Extract the [X, Y] coordinate from the center of the cell holding the provided text.  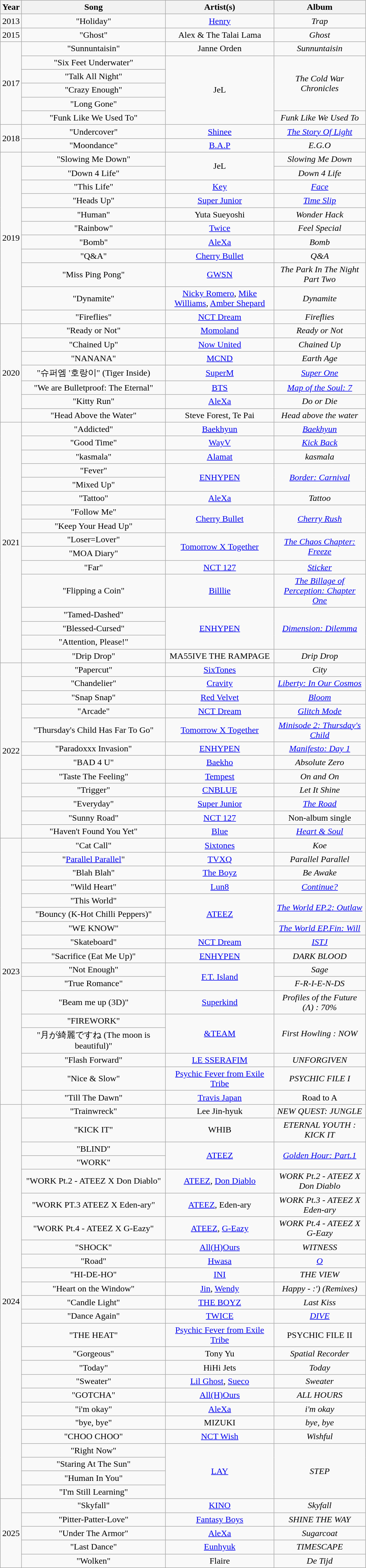
SHINE THE WAY [320, 1519]
"Everyday" [94, 804]
"WORK Pt.4 - ATEEZ X G-Eazy" [94, 1228]
First Howling : NOW [320, 1034]
Manifesto: Day 1 [320, 748]
"Fever" [94, 470]
Today [320, 1367]
"Not Enough" [94, 969]
"SHOCK" [94, 1247]
TWICE [220, 1316]
ATEEZ, G-Eazy [220, 1228]
2025 [11, 1533]
Feel Special [320, 228]
Alex & The Talai Lama [220, 35]
Dimension: Dilemma [320, 628]
2013 [11, 21]
"Sunny Road" [94, 818]
MCND [220, 358]
"슈퍼엠 '호랑이" (Tiger Inside) [94, 373]
"GOTCHA" [94, 1395]
"Kitty Run" [94, 401]
"I'm Still Learning" [94, 1492]
"Ghost" [94, 35]
Dynamite [320, 298]
Now United [220, 344]
"Thursday's Child Has Far To Go" [94, 730]
"Crazy Enough" [94, 90]
"Trigger" [94, 790]
"Last Dance" [94, 1547]
"Keep Your Head Up" [94, 526]
2021 [11, 542]
"WORK PT.3 ATEEZ X Eden-ary" [94, 1205]
Time Slip [320, 201]
"Gorgeous" [94, 1353]
"Tattoo" [94, 498]
BTS [220, 388]
Super One [320, 373]
The Story Of Light [320, 131]
"Taste The Feeling" [94, 776]
"Moondance" [94, 145]
Glitch Mode [320, 711]
Sugarcoat [320, 1533]
Last Kiss [320, 1302]
"MOA Diary" [94, 554]
"Bomb" [94, 242]
F-R-I-E-N-DS [320, 983]
"Pitter-Patter-Love" [94, 1519]
"Flash Forward" [94, 1060]
The Chaos Chapter: Freeze [320, 547]
"Loser=Lover" [94, 540]
2020 [11, 373]
Henry [220, 21]
"Fireflies" [94, 317]
City [320, 670]
Nicky Romero, Mike Williams, Amber Shepard [220, 298]
Bloom [320, 697]
"Six Feet Underwater" [94, 62]
Superkind [220, 1002]
THE BOYZ [220, 1302]
"Head Above the Water" [94, 415]
&TEAM [220, 1034]
INI [220, 1275]
The Billage of Perception: Chapter One [320, 591]
"FIREWORK" [94, 1021]
bye, bye [320, 1423]
Sweater [320, 1381]
"Nice & Slow" [94, 1079]
Road to A [320, 1097]
i'm okay [320, 1409]
UNFORGIVEN [320, 1060]
Jin, Wendy [220, 1289]
"Today" [94, 1367]
ATEEZ, Don Diablo [220, 1181]
Koe [320, 845]
Be Awake [320, 873]
WHIB [220, 1130]
Janne Orden [220, 49]
Sage [320, 969]
"CHOO CHOO" [94, 1437]
The World EP.2: Outlaw [320, 907]
"Blessed-Cursed" [94, 628]
Bomb [320, 242]
O [320, 1261]
SuperM [220, 373]
Lee Jin-hyuk [220, 1111]
Spatial Recorder [320, 1353]
Earth Age [320, 358]
Trap [320, 21]
"Q&A" [94, 256]
LE SSERAFIM [220, 1060]
THE VIEW [320, 1275]
"Ready or Not" [94, 331]
Tony Yu [220, 1353]
"Holiday" [94, 21]
Key [220, 187]
"Sweater" [94, 1381]
Parallel Parallel [320, 859]
"Talk All Night" [94, 76]
Lil Ghost, Sueco [220, 1381]
"Road" [94, 1261]
"Follow Me" [94, 512]
The Road [320, 804]
"Long Gone" [94, 104]
"Skateboard" [94, 942]
"kasmala" [94, 457]
Shinee [220, 131]
"WE KNOW" [94, 928]
MA55IVE THE RAMPAGE [220, 656]
Red Velvet [220, 697]
On and On [320, 776]
Lun8 [220, 887]
Artist(s) [220, 7]
Border: Carnival [320, 477]
WITNESS [320, 1247]
ISTJ [320, 942]
WORK Pt.2 - ATEEZ X Don Diablo [320, 1181]
SixTones [220, 670]
ATEEZ, Eden-ary [220, 1205]
"Human In You" [94, 1478]
"Miss Ping Pong" [94, 274]
Minisode 2: Thursday's Child [320, 730]
PSYCHIC FILE I [320, 1079]
"Paradoxxx Invasion" [94, 748]
"Trainwreck" [94, 1111]
Twice [220, 228]
ALL HOURS [320, 1395]
Fireflies [320, 317]
Blue [220, 832]
TVXQ [220, 859]
The World EP.Fin: Will [320, 928]
Face [320, 187]
2015 [11, 35]
"BAD 4 U" [94, 762]
"Papercut" [94, 670]
Sixtones [220, 845]
The Boyz [220, 873]
ETERNAL YOUTH : KICK IT [320, 1130]
"Cat Call" [94, 845]
2022 [11, 751]
DIVE [320, 1316]
Fantasy Boys [220, 1519]
Do or Die [320, 401]
"Human" [94, 215]
Sticker [320, 567]
WORK Pt.3 - ATEEZ X Eden-ary [320, 1205]
"WORK Pt.2 - ATEEZ X Don Diablo" [94, 1181]
2017 [11, 83]
Golden Hour: Part.1 [320, 1156]
Tattoo [320, 498]
PSYCHIC FILE II [320, 1335]
Yuta Sueyoshi [220, 215]
Wonder Hack [320, 215]
STEP [320, 1471]
"NANANA" [94, 358]
"Snap Snap" [94, 697]
"Mixed Up" [94, 484]
"This World" [94, 901]
MIZUKI [220, 1423]
"Beam me up (3D)" [94, 1002]
"Staring At The Sun" [94, 1464]
Slowing Me Down [320, 159]
"Haven't Found You Yet" [94, 832]
Let It Shine [320, 790]
"Good Time" [94, 443]
"Candle Light" [94, 1302]
Cravity [220, 683]
"Wolken" [94, 1561]
KINO [220, 1506]
E.G.O [320, 145]
Chained Up [320, 344]
"Drip Drop" [94, 656]
"bye, bye" [94, 1423]
"Sacrifice (Eat Me Up)" [94, 956]
Head above the water [320, 415]
Sunnuntaisin [320, 49]
"THE HEAT" [94, 1335]
Non-album single [320, 818]
Liberty: In Our Cosmos [320, 683]
Travis Japan [220, 1097]
"Dynamite" [94, 298]
DARK BLOOD [320, 956]
"We are Bulletproof: The Eternal" [94, 388]
"This Life" [94, 187]
Song [94, 7]
F.T. Island [220, 976]
"Flipping a Coin" [94, 591]
Absolute Zero [320, 762]
The Park In The Night Part Two [320, 274]
"Wild Heart" [94, 887]
2019 [11, 238]
"Heart on the Window" [94, 1289]
"Funk Like We Used To" [94, 118]
LAY [220, 1471]
TIMESCAPE [320, 1547]
"Far" [94, 567]
"Under The Armor" [94, 1533]
"Skyfall" [94, 1506]
"Slowing Me Down" [94, 159]
"Bouncy (K-Hot Chilli Peppers)" [94, 914]
Eunhyuk [220, 1547]
Funk Like We Used To [320, 118]
"Rainbow" [94, 228]
Steve Forest, Te Pai [220, 415]
"Arcade" [94, 711]
2023 [11, 971]
"Down 4 Life" [94, 173]
"Blah Blah" [94, 873]
NEW QUEST: JUNGLE [320, 1111]
Cherry Rush [320, 519]
WORK Pt.4 - ATEEZ X G-Eazy [320, 1228]
2018 [11, 138]
Alamat [220, 457]
Drip Drop [320, 656]
B.A.P [220, 145]
"Sunnuntaisin" [94, 49]
Hwasa [220, 1261]
GWSN [220, 274]
kasmala [320, 457]
WayV [220, 443]
"Chained Up" [94, 344]
Skyfall [320, 1506]
"Till The Dawn" [94, 1097]
The Cold War Chronicles [320, 83]
Tempest [220, 776]
"Chandelier" [94, 683]
Baekho [220, 762]
Flaire [220, 1561]
Heart & Soul [320, 832]
"True Romance" [94, 983]
Map of the Soul: 7 [320, 388]
"WORK" [94, 1163]
Year [11, 7]
NCT Wish [220, 1437]
"Undercover" [94, 131]
HiHi Jets [220, 1367]
Down 4 Life [320, 173]
"Right Now" [94, 1450]
"Attention, Please!" [94, 642]
"KICK IT" [94, 1130]
"Heads Up" [94, 201]
Ready or Not [320, 331]
"月が綺麗ですね (The moon is beautiful)" [94, 1041]
"BLIND" [94, 1149]
"Dance Again" [94, 1316]
2024 [11, 1302]
Billlie [220, 591]
"HI-DE-HO" [94, 1275]
CNBLUE [220, 790]
Wishful [320, 1437]
Ghost [320, 35]
Q&A [320, 256]
Profiles of the Future (Λ) : 70% [320, 1002]
"Parallel Parallel" [94, 859]
"Addicted" [94, 429]
Continue? [320, 887]
Momoland [220, 331]
Kick Back [320, 443]
Happy - :') (Remixes) [320, 1289]
Album [320, 7]
"Tamed-Dashed" [94, 614]
"i'm okay" [94, 1409]
De Tijd [320, 1561]
